Find where the given text appears and provide that cell's center as [X, Y] coordinate. 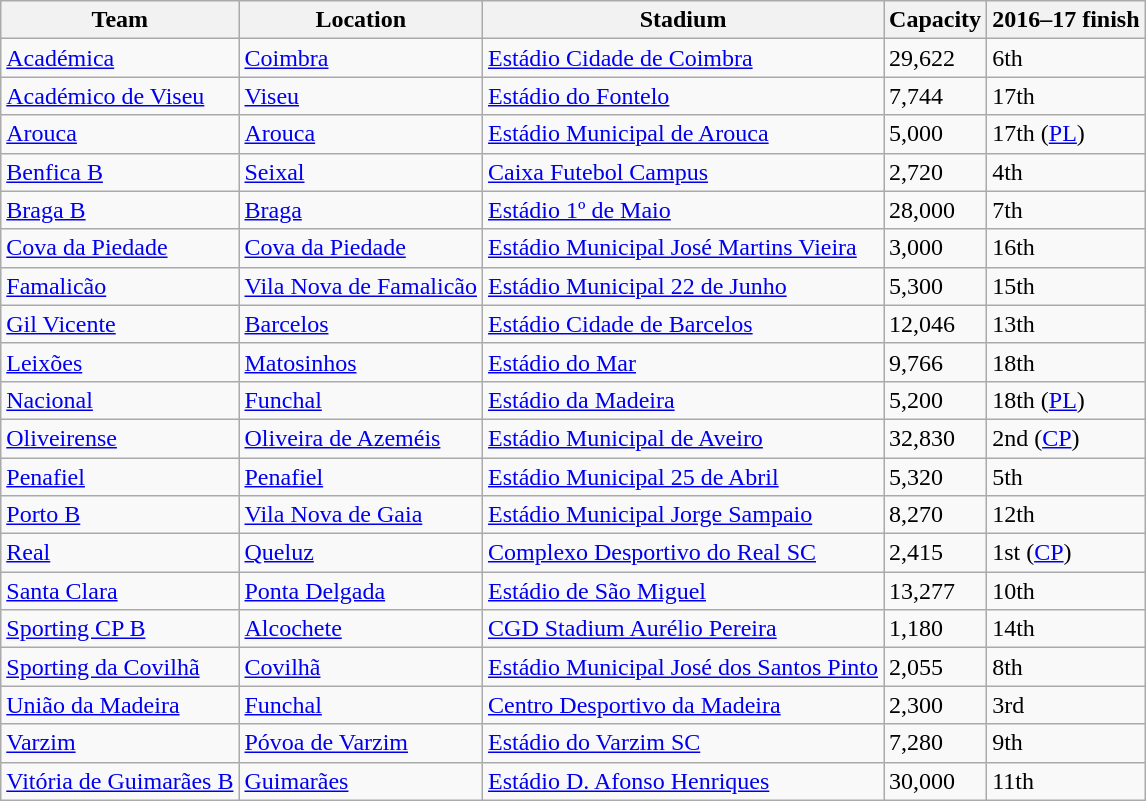
Location [361, 20]
Centro Desportivo da Madeira [684, 705]
13th [1066, 324]
Estádio Municipal José dos Santos Pinto [684, 667]
Porto B [120, 515]
17th (PL) [1066, 134]
União da Madeira [120, 705]
32,830 [936, 438]
12,046 [936, 324]
Oliveirense [120, 438]
7,744 [936, 96]
CGD Stadium Aurélio Pereira [684, 629]
Complexo Desportivo do Real SC [684, 553]
Stadium [684, 20]
2,415 [936, 553]
9th [1066, 743]
Estádio da Madeira [684, 400]
Santa Clara [120, 591]
2,055 [936, 667]
Matosinhos [361, 362]
12th [1066, 515]
5,320 [936, 477]
Estádio do Fontelo [684, 96]
Benfica B [120, 172]
Gil Vicente [120, 324]
2,300 [936, 705]
Estádio de São Miguel [684, 591]
5,200 [936, 400]
Estádio Municipal 25 de Abril [684, 477]
Leixões [120, 362]
Académica [120, 58]
Académico de Viseu [120, 96]
Varzim [120, 743]
Vila Nova de Famalicão [361, 286]
Ponta Delgada [361, 591]
18th [1066, 362]
2016–17 finish [1066, 20]
4th [1066, 172]
17th [1066, 96]
Sporting da Covilhã [120, 667]
Seixal [361, 172]
7,280 [936, 743]
Alcochete [361, 629]
Covilhã [361, 667]
Estádio do Mar [684, 362]
10th [1066, 591]
9,766 [936, 362]
Queluz [361, 553]
Estádio 1º de Maio [684, 210]
Caixa Futebol Campus [684, 172]
5,000 [936, 134]
Sporting CP B [120, 629]
Estádio Municipal 22 de Junho [684, 286]
Oliveira de Azeméis [361, 438]
5th [1066, 477]
11th [1066, 781]
Real [120, 553]
Barcelos [361, 324]
Vila Nova de Gaia [361, 515]
30,000 [936, 781]
Estádio Cidade de Coimbra [684, 58]
18th (PL) [1066, 400]
Estádio Municipal José Martins Vieira [684, 248]
Póvoa de Varzim [361, 743]
Capacity [936, 20]
Estádio Cidade de Barcelos [684, 324]
8th [1066, 667]
2,720 [936, 172]
1st (CP) [1066, 553]
28,000 [936, 210]
7th [1066, 210]
Estádio do Varzim SC [684, 743]
Nacional [120, 400]
Guimarães [361, 781]
Braga B [120, 210]
3,000 [936, 248]
2nd (CP) [1066, 438]
Braga [361, 210]
Vitória de Guimarães B [120, 781]
Estádio Municipal Jorge Sampaio [684, 515]
Famalicão [120, 286]
6th [1066, 58]
16th [1066, 248]
Estádio D. Afonso Henriques [684, 781]
8,270 [936, 515]
Estádio Municipal de Aveiro [684, 438]
1,180 [936, 629]
13,277 [936, 591]
15th [1066, 286]
Team [120, 20]
Viseu [361, 96]
3rd [1066, 705]
5,300 [936, 286]
Estádio Municipal de Arouca [684, 134]
14th [1066, 629]
Coimbra [361, 58]
29,622 [936, 58]
